Extract the (x, y) coordinate from the center of the cell holding the provided text.  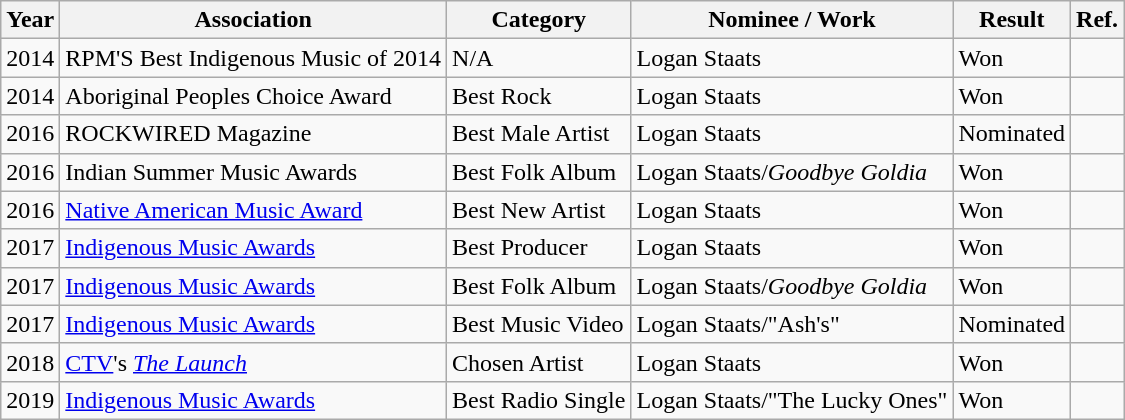
Native American Music Award (254, 210)
Logan Staats/"The Lucky Ones" (792, 400)
ROCKWIRED Magazine (254, 134)
Result (1012, 20)
Ref. (1098, 20)
Category (539, 20)
Aboriginal Peoples Choice Award (254, 96)
Logan Staats/"Ash's" (792, 324)
CTV's The Launch (254, 362)
2018 (30, 362)
Year (30, 20)
2019 (30, 400)
Best Rock (539, 96)
Association (254, 20)
Nominee / Work (792, 20)
Best New Artist (539, 210)
N/A (539, 58)
RPM'S Best Indigenous Music of 2014 (254, 58)
Best Male Artist (539, 134)
Best Radio Single (539, 400)
Best Music Video (539, 324)
Best Producer (539, 248)
Chosen Artist (539, 362)
Indian Summer Music Awards (254, 172)
